Return the [X, Y] coordinate for the center point of the cell that contains the specified text.  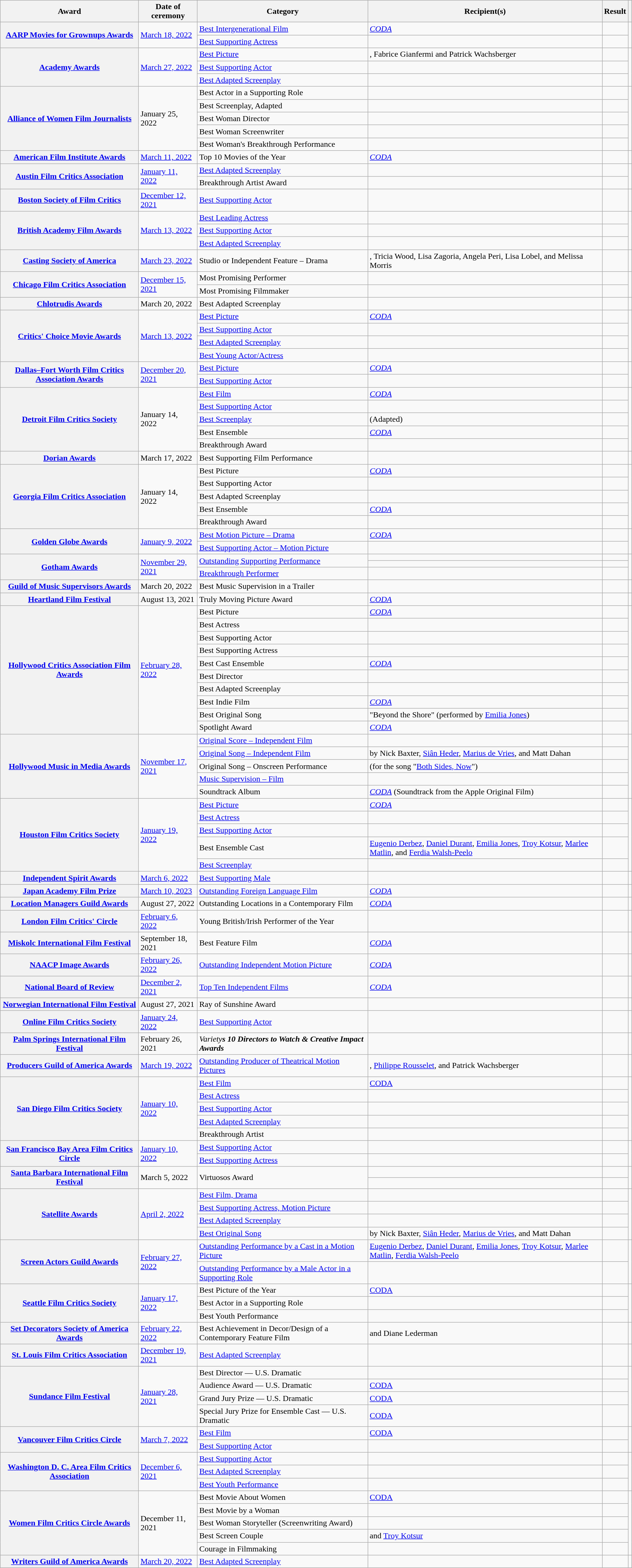
Best Film, Drama [283, 1195]
Breakthrough Performer [283, 573]
February 26, 2021 [168, 1043]
February 6, 2022 [168, 921]
Location Managers Guild Awards [70, 904]
Writers Guild of America Awards [70, 1562]
Best Music Supervision in a Trailer [283, 586]
Alliance of Women Film Journalists [70, 118]
November 29, 2021 [168, 567]
February 28, 2022 [168, 670]
Studio or Independent Feature – Drama [283, 260]
(Adapted) [485, 419]
Outstanding Foreign Language Film [283, 891]
and Troy Kotsur [485, 1536]
Hollywood Critics Association Film Awards [70, 670]
Palm Springs International Film Festival [70, 1043]
Chicago Film Critics Association [70, 284]
San Francisco Bay Area Film Critics Circle [70, 1154]
Best Woman's Breakthrough Performance [283, 144]
December 15, 2021 [168, 284]
Best Supporting Actress, Motion Picture [283, 1208]
(for the song "Both Sides, Now") [485, 766]
"Beyond the Shore" (performed by Emilia Jones) [485, 715]
Eugenio Derbez, Daniel Durant, Emilia Jones, Troy Kotsur, Marlee Matlin, and Ferdia Walsh-Peelo [485, 848]
Eugenio Derbez, Daniel Durant, Emilia Jones, Troy Kotsur, Marlee Matlin, Ferdia Walsh-Peelo [485, 1250]
Best Ensemble Cast [283, 848]
January 19, 2022 [168, 835]
March 7, 2022 [168, 1439]
Best Movie by a Woman [283, 1510]
Dorian Awards [70, 458]
Spotlight Award [283, 727]
Best Woman Screenwriter [283, 131]
April 2, 2022 [168, 1214]
Vancouver Film Critics Circle [70, 1439]
Virtuosos Award [283, 1178]
Golden Globe Awards [70, 541]
Outstanding Producer of Theatrical Motion Pictures [283, 1066]
Miskolc International Film Festival [70, 943]
Top 10 Movies of the Year [283, 157]
January 9, 2022 [168, 541]
Dallas–Fort Worth Film Critics Association Awards [70, 374]
December 6, 2021 [168, 1471]
February 27, 2022 [168, 1262]
and Diane Lederman [485, 1333]
, Fabrice Gianfermi and Patrick Wachsberger [485, 54]
Best Picture of the Year [283, 1290]
Original Song – Independent Film [283, 753]
January 17, 2022 [168, 1303]
Top Ten Independent Films [283, 987]
Award [70, 11]
Music Supervision – Film [283, 779]
Soundtrack Album [283, 792]
December 2, 2021 [168, 987]
Grand Jury Prize — U.S. Dramatic [283, 1398]
Best Indie Film [283, 702]
Washington D. C. Area Film Critics Association [70, 1471]
AARP Movies for Grownups Awards [70, 35]
Breakthrough Artist [283, 1134]
Set Decorators Society of America Awards [70, 1333]
NAACP Image Awards [70, 965]
Best Achievement in Decor/Design of a Contemporary Feature Film [283, 1333]
Georgia Film Critics Association [70, 496]
Outstanding Locations in a Contemporary Film [283, 904]
Original Song – Onscreen Performance [283, 766]
CODA (Soundtrack from the Apple Original Film) [485, 792]
Best Intergenerational Film [283, 29]
Best Woman Director [283, 118]
Audience Award — U.S. Dramatic [283, 1385]
August 27, 2021 [168, 1004]
March 10, 2023 [168, 891]
Best Supporting Film Performance [283, 458]
Outstanding Performance by a Male Actor in a Supporting Role [283, 1273]
Best Woman Storyteller (Screenwriting Award) [283, 1523]
March 19, 2022 [168, 1066]
Outstanding Supporting Performance [283, 560]
, Tricia Wood, Lisa Zagoria, Angela Peri, Lisa Lobel, and Melissa Morris [485, 260]
January 11, 2022 [168, 176]
March 6, 2022 [168, 878]
Outstanding Performance by a Cast in a Motion Picture [283, 1250]
Special Jury Prize for Ensemble Cast — U.S. Dramatic [283, 1416]
Best Director [283, 676]
London Film Critics' Circle [70, 921]
Breakthrough Artist Award [283, 183]
Original Score – Independent Film [283, 740]
St. Louis Film Critics Association [70, 1355]
Result [615, 11]
Most Promising Filmmaker [283, 291]
Santa Barbara International Film Festival [70, 1178]
Best Screen Couple [283, 1536]
January 25, 2022 [168, 118]
Independent Spirit Awards [70, 878]
December 19, 2021 [168, 1355]
Online Film Critics Society [70, 1022]
American Film Institute Awards [70, 157]
Courage in Filmmaking [283, 1548]
Academy Awards [70, 67]
Recipient(s) [485, 11]
Best Movie About Women [283, 1497]
August 13, 2021 [168, 599]
Boston Society of Film Critics [70, 200]
Satellite Awards [70, 1214]
National Board of Review [70, 987]
Heartland Film Festival [70, 599]
Best Screenplay, Adapted [283, 106]
Women Film Critics Circle Awards [70, 1523]
August 27, 2022 [168, 904]
Category [283, 11]
Sundance Film Festival [70, 1396]
Best Feature Film [283, 943]
Best Cast Ensemble [283, 663]
March 17, 2022 [168, 458]
Producers Guild of America Awards [70, 1066]
December 20, 2021 [168, 374]
January 28, 2021 [168, 1396]
Japan Academy Film Prize [70, 891]
Gotham Awards [70, 567]
Ray of Sunshine Award [283, 1004]
March 5, 2022 [168, 1178]
Critics' Choice Movie Awards [70, 336]
February 26, 2022 [168, 965]
Best Supporting Male [283, 878]
Detroit Film Critics Society [70, 419]
Best Leading Actress [283, 218]
September 18, 2021 [168, 943]
Young British/Irish Performer of the Year [283, 921]
Houston Film Critics Society [70, 835]
March 27, 2022 [168, 67]
, Philippe Rousselet, and Patrick Wachsberger [485, 1066]
March 23, 2022 [168, 260]
Best Director — U.S. Dramatic [283, 1373]
February 22, 2022 [168, 1333]
Outstanding Independent Motion Picture [283, 965]
Norwegian International Film Festival [70, 1004]
January 24, 2022 [168, 1022]
Best Young Actor/Actress [283, 355]
March 18, 2022 [168, 35]
Date of ceremony [168, 11]
Varietys 10 Directors to Watch & Creative Impact Awards [283, 1043]
Best Supporting Actor – Motion Picture [283, 548]
Chlotrudis Awards [70, 304]
Best Motion Picture – Drama [283, 535]
British Academy Film Awards [70, 230]
Austin Film Critics Association [70, 176]
Guild of Music Supervisors Awards [70, 586]
November 17, 2021 [168, 766]
Most Promising Performer [283, 278]
San Diego Film Critics Society [70, 1108]
Hollywood Music in Media Awards [70, 766]
Casting Society of America [70, 260]
Seattle Film Critics Society [70, 1303]
December 12, 2021 [168, 200]
Truly Moving Picture Award [283, 599]
Screen Actors Guild Awards [70, 1262]
March 11, 2022 [168, 157]
December 11, 2021 [168, 1523]
